Determine the (X, Y) coordinate at the center of the cell enclosing the given text.  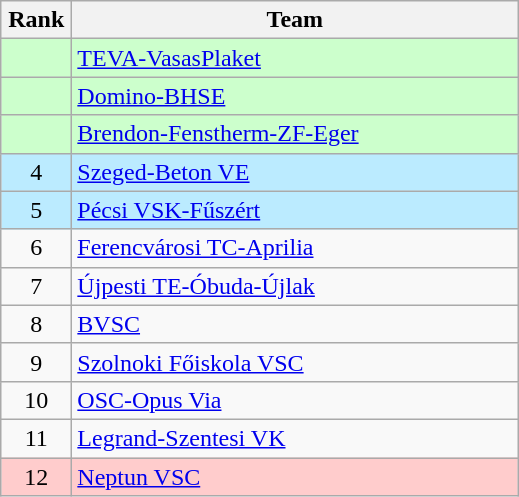
8 (36, 324)
Domino-BHSE (295, 96)
Újpesti TE-Óbuda-Újlak (295, 286)
BVSC (295, 324)
TEVA-VasasPlaket (295, 58)
10 (36, 400)
4 (36, 172)
OSC-Opus Via (295, 400)
6 (36, 248)
Szolnoki Főiskola VSC (295, 362)
Rank (36, 20)
Szeged-Beton VE (295, 172)
Neptun VSC (295, 477)
11 (36, 438)
9 (36, 362)
Pécsi VSK-Fűszért (295, 210)
12 (36, 477)
Ferencvárosi TC-Aprilia (295, 248)
Brendon-Fenstherm-ZF-Eger (295, 134)
Team (295, 20)
5 (36, 210)
Legrand-Szentesi VK (295, 438)
7 (36, 286)
